Determine the (x, y) coordinate at the center of the cell enclosing the given text.  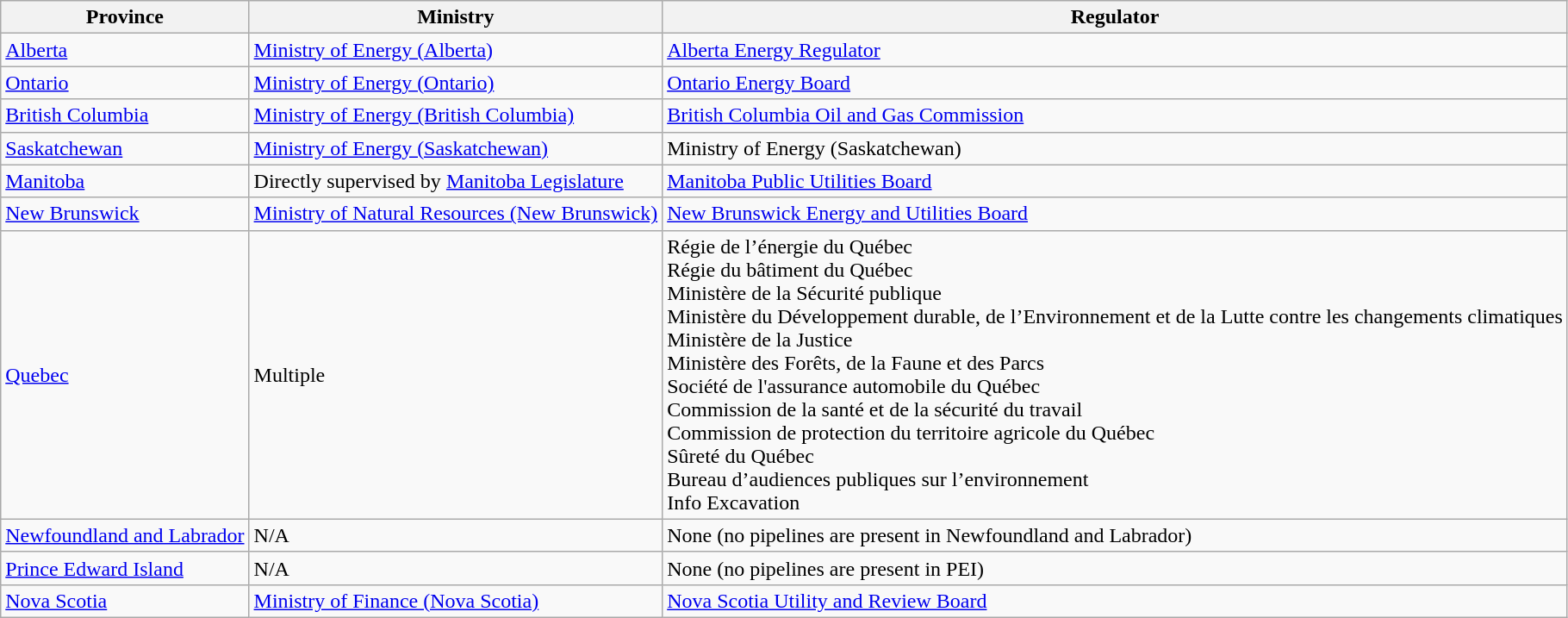
Ontario (125, 83)
British Columbia (125, 115)
Nova Scotia (125, 601)
New Brunswick Energy and Utilities Board (1115, 214)
Ministry of Finance (Nova Scotia) (456, 601)
British Columbia Oil and Gas Commission (1115, 115)
Directly supervised by Manitoba Legislature (456, 181)
Regulator (1115, 17)
Ministry (456, 17)
New Brunswick (125, 214)
Manitoba Public Utilities Board (1115, 181)
Prince Edward Island (125, 568)
Nova Scotia Utility and Review Board (1115, 601)
Saskatchewan (125, 148)
Ministry of Natural Resources (New Brunswick) (456, 214)
Newfoundland and Labrador (125, 535)
Multiple (456, 374)
Alberta (125, 50)
Alberta Energy Regulator (1115, 50)
Quebec (125, 374)
Ministry of Energy (British Columbia) (456, 115)
Ontario Energy Board (1115, 83)
Manitoba (125, 181)
Ministry of Energy (Alberta) (456, 50)
None (no pipelines are present in Newfoundland and Labrador) (1115, 535)
Province (125, 17)
None (no pipelines are present in PEI) (1115, 568)
Ministry of Energy (Ontario) (456, 83)
